Locate the cell with the specified text and output its [x, y] center coordinate. 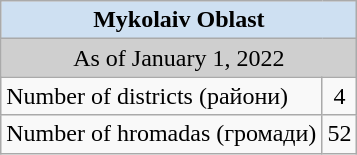
4 [340, 96]
As of January 1, 2022 [179, 58]
Mykolaiv Oblast [179, 20]
Number of hromadas (громади) [162, 134]
Number of districts (райони) [162, 96]
52 [340, 134]
